Determine the [X, Y] coordinate at the center of the cell enclosing the given text.  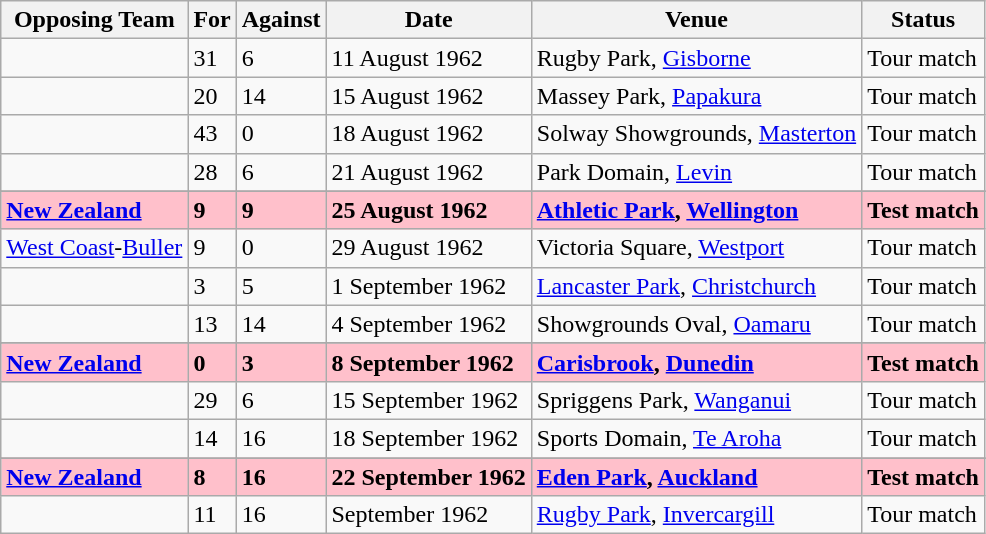
21 August 1962 [428, 172]
Athletic Park, Wellington [696, 210]
Spriggens Park, Wanganui [696, 400]
Carisbrook, Dunedin [696, 362]
Lancaster Park, Christchurch [696, 286]
Solway Showgrounds, Masterton [696, 134]
For [212, 20]
Park Domain, Levin [696, 172]
18 August 1962 [428, 134]
Opposing Team [94, 20]
29 August 1962 [428, 248]
Showgrounds Oval, Oamaru [696, 324]
4 September 1962 [428, 324]
11 August 1962 [428, 58]
15 September 1962 [428, 400]
18 September 1962 [428, 438]
Massey Park, Papakura [696, 96]
8 September 1962 [428, 362]
1 September 1962 [428, 286]
15 August 1962 [428, 96]
8 [212, 477]
13 [212, 324]
Rugby Park, Invercargill [696, 515]
25 August 1962 [428, 210]
Eden Park, Auckland [696, 477]
September 1962 [428, 515]
Status [924, 20]
Sports Domain, Te Aroha [696, 438]
11 [212, 515]
Venue [696, 20]
22 September 1962 [428, 477]
West Coast-Buller [94, 248]
20 [212, 96]
29 [212, 400]
31 [212, 58]
Against [281, 20]
Date [428, 20]
5 [281, 286]
43 [212, 134]
28 [212, 172]
Rugby Park, Gisborne [696, 58]
Victoria Square, Westport [696, 248]
